Return [X, Y] of the center of cell containing provided text 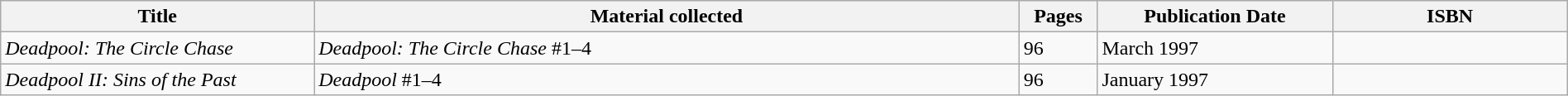
Pages [1059, 17]
January 1997 [1215, 79]
Deadpool: The Circle Chase [157, 48]
Deadpool: The Circle Chase #1–4 [667, 48]
ISBN [1450, 17]
Deadpool II: Sins of the Past [157, 79]
Material collected [667, 17]
Deadpool #1–4 [667, 79]
March 1997 [1215, 48]
Title [157, 17]
Publication Date [1215, 17]
